Detect which cell encompasses the target text, then output its (X, Y) center coordinate. 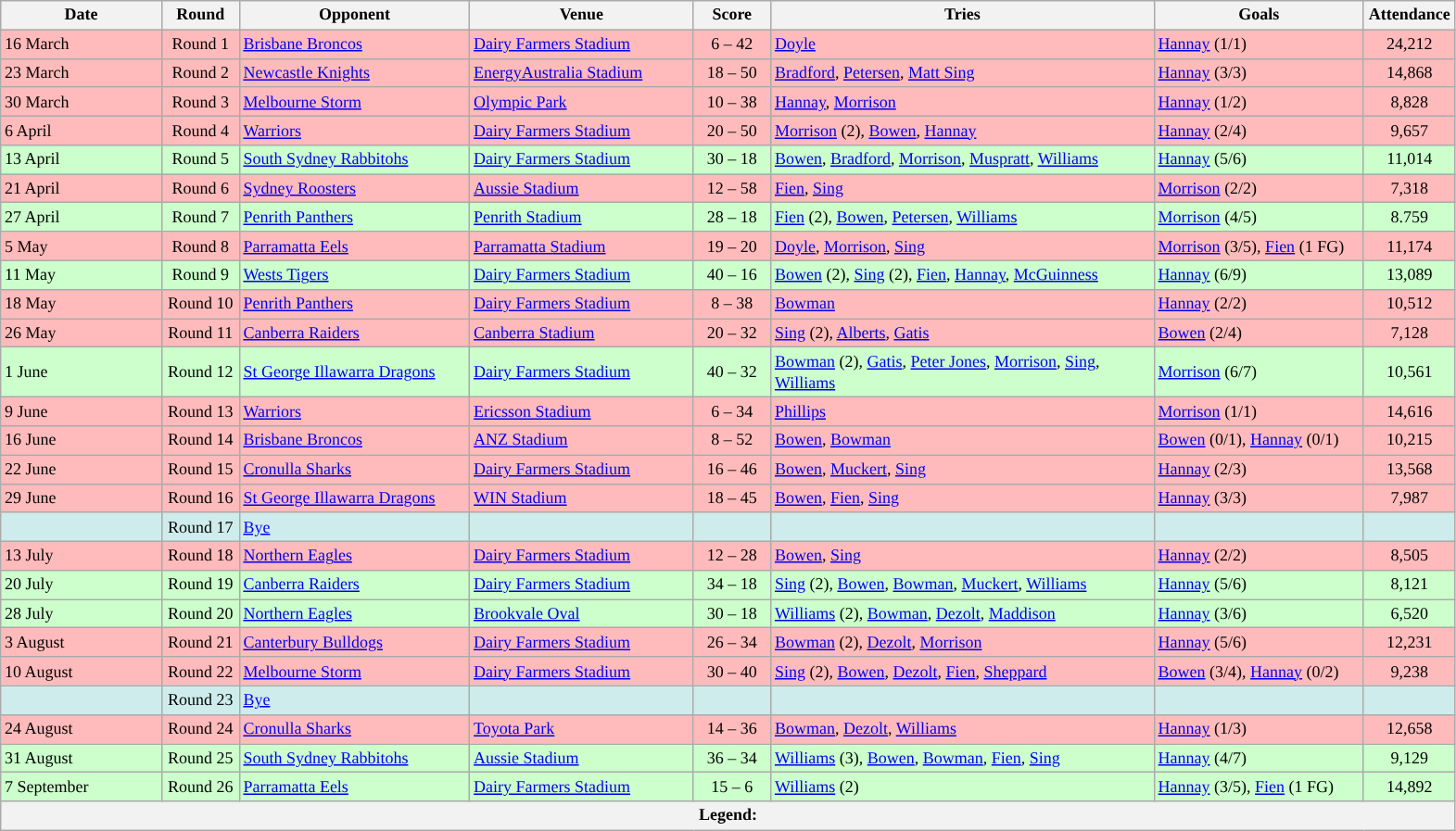
29 June (82, 498)
34 – 18 (732, 585)
Round 14 (200, 441)
Score (732, 15)
30 – 40 (732, 671)
15 – 6 (732, 787)
Round 3 (200, 102)
Hannay (1/3) (1259, 728)
7,987 (1409, 498)
14 – 36 (732, 728)
Round 6 (200, 189)
11,174 (1409, 246)
Williams (2) (963, 787)
Bowman (2), Dezolt, Morrison (963, 643)
Bowman (963, 304)
Hannay (2/3) (1259, 469)
Venue (582, 15)
24,212 (1409, 44)
Round 7 (200, 217)
Olympic Park (582, 102)
Williams (2), Bowman, Dezolt, Maddison (963, 613)
1 June (82, 372)
14,892 (1409, 787)
Bowen (2/4) (1259, 334)
8 – 38 (732, 304)
Morrison (6/7) (1259, 372)
Bowen, Muckert, Sing (963, 469)
Round 22 (200, 671)
10,561 (1409, 372)
16 – 46 (732, 469)
Newcastle Knights (354, 72)
Bowen, Bradford, Morrison, Muspratt, Williams (963, 159)
12 – 58 (732, 189)
5 May (82, 246)
18 May (82, 304)
Bowen (3/4), Hannay (0/2) (1259, 671)
Round 19 (200, 585)
13 July (82, 556)
Round 24 (200, 728)
20 July (82, 585)
Brookvale Oval (582, 613)
Penrith Stadium (582, 217)
Tries (963, 15)
7 September (82, 787)
Sing (2), Bowen, Bowman, Muckert, Williams (963, 585)
Round 4 (200, 130)
28 July (82, 613)
Attendance (1409, 15)
Opponent (354, 15)
20 – 50 (732, 130)
8,828 (1409, 102)
10,215 (1409, 441)
Phillips (963, 411)
18 – 50 (732, 72)
Toyota Park (582, 728)
7,318 (1409, 189)
Hannay (2/4) (1259, 130)
Bowen, Bowman (963, 441)
3 August (82, 643)
Round 18 (200, 556)
Sing (2), Bowen, Dezolt, Fien, Sheppard (963, 671)
22 June (82, 469)
Fien (2), Bowen, Petersen, Williams (963, 217)
10 August (82, 671)
9,657 (1409, 130)
EnergyAustralia Stadium (582, 72)
6,520 (1409, 613)
Sydney Roosters (354, 189)
Hannay (3/6) (1259, 613)
20 – 32 (732, 334)
Bowen, Fien, Sing (963, 498)
40 – 16 (732, 274)
12,658 (1409, 728)
Morrison (4/5) (1259, 217)
27 April (82, 217)
Sing (2), Alberts, Gatis (963, 334)
Round 5 (200, 159)
18 – 45 (732, 498)
13,568 (1409, 469)
Canberra Stadium (582, 334)
12,231 (1409, 643)
14,616 (1409, 411)
40 – 32 (732, 372)
6 – 34 (732, 411)
13,089 (1409, 274)
Legend: (728, 815)
16 June (82, 441)
Round 1 (200, 44)
Doyle, Morrison, Sing (963, 246)
Ericsson Stadium (582, 411)
Hannay (4/7) (1259, 758)
Round (200, 15)
14,868 (1409, 72)
19 – 20 (732, 246)
24 August (82, 728)
Round 15 (200, 469)
Hannay, Morrison (963, 102)
Bowman (2), Gatis, Peter Jones, Morrison, Sing, Williams (963, 372)
Morrison (2), Bowen, Hannay (963, 130)
Goals (1259, 15)
9 June (82, 411)
8,121 (1409, 585)
Round 20 (200, 613)
Round 8 (200, 246)
26 May (82, 334)
Bowen (0/1), Hannay (0/1) (1259, 441)
8.759 (1409, 217)
11,014 (1409, 159)
Morrison (2/2) (1259, 189)
Round 23 (200, 700)
Bowman, Dezolt, Williams (963, 728)
Round 16 (200, 498)
21 April (82, 189)
Round 11 (200, 334)
Doyle (963, 44)
Morrison (3/5), Fien (1 FG) (1259, 246)
ANZ Stadium (582, 441)
9,238 (1409, 671)
31 August (82, 758)
Round 21 (200, 643)
Morrison (1/1) (1259, 411)
Round 25 (200, 758)
6 April (82, 130)
Hannay (6/9) (1259, 274)
Wests Tigers (354, 274)
Bowen, Sing (963, 556)
7,128 (1409, 334)
Date (82, 15)
WIN Stadium (582, 498)
12 – 28 (732, 556)
10,512 (1409, 304)
8 – 52 (732, 441)
Williams (3), Bowen, Bowman, Fien, Sing (963, 758)
Fien, Sing (963, 189)
Hannay (3/5), Fien (1 FG) (1259, 787)
Round 10 (200, 304)
28 – 18 (732, 217)
Canterbury Bulldogs (354, 643)
6 – 42 (732, 44)
Round 12 (200, 372)
Round 9 (200, 274)
Bowen (2), Sing (2), Fien, Hannay, McGuinness (963, 274)
Hannay (1/1) (1259, 44)
Round 13 (200, 411)
Hannay (1/2) (1259, 102)
Round 2 (200, 72)
Bradford, Petersen, Matt Sing (963, 72)
30 March (82, 102)
10 – 38 (732, 102)
11 May (82, 274)
13 April (82, 159)
Parramatta Stadium (582, 246)
9,129 (1409, 758)
Round 17 (200, 526)
8,505 (1409, 556)
16 March (82, 44)
23 March (82, 72)
36 – 34 (732, 758)
Round 26 (200, 787)
26 – 34 (732, 643)
